Identify which cell holds the provided text, then report its [X, Y] central coordinate. 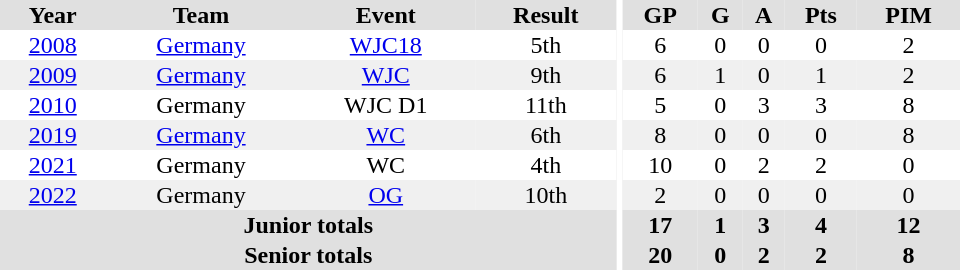
2019 [53, 135]
PIM [908, 15]
2021 [53, 165]
12 [908, 225]
4th [546, 165]
WJC [386, 75]
17 [660, 225]
Senior totals [308, 255]
6th [546, 135]
2022 [53, 195]
G [720, 15]
2009 [53, 75]
2010 [53, 105]
9th [546, 75]
Pts [821, 15]
Year [53, 15]
5 [660, 105]
Junior totals [308, 225]
Event [386, 15]
10th [546, 195]
Result [546, 15]
5th [546, 45]
WJC18 [386, 45]
20 [660, 255]
Team [202, 15]
A [764, 15]
10 [660, 165]
4 [821, 225]
2008 [53, 45]
11th [546, 105]
OG [386, 195]
WJC D1 [386, 105]
GP [660, 15]
